Identify which cell holds the provided text, then report its [X, Y] central coordinate. 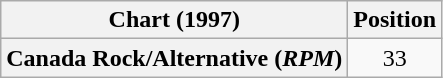
Chart (1997) [174, 20]
Canada Rock/Alternative (RPM) [174, 58]
33 [395, 58]
Position [395, 20]
